From the cell containing the given text, extract its center point as (X, Y) coordinate. 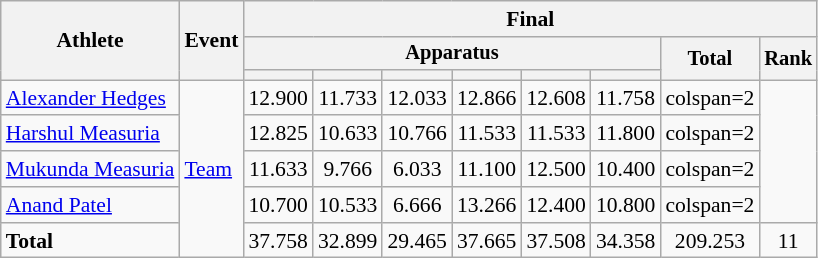
11.758 (626, 98)
6.033 (416, 169)
Total (710, 58)
12.033 (416, 98)
10.700 (278, 205)
11.633 (278, 169)
Alexander Hedges (90, 98)
Final (530, 19)
Rank (788, 58)
10.766 (416, 134)
11.100 (486, 169)
Event (211, 40)
12.900 (278, 98)
12.400 (556, 205)
12.825 (278, 134)
11.800 (626, 134)
10.400 (626, 169)
Harshul Measuria (90, 134)
Athlete (90, 40)
12.608 (556, 98)
6.666 (416, 205)
11.733 (348, 98)
13.266 (486, 205)
Mukunda Measuria (90, 169)
Anand Patel (90, 205)
12.500 (556, 169)
9.766 (348, 169)
Team (211, 169)
Apparatus (452, 54)
10.800 (626, 205)
10.533 (348, 205)
12.866 (486, 98)
10.633 (348, 134)
